Output the [X, Y] coordinate of the center of the cell containing the given text.  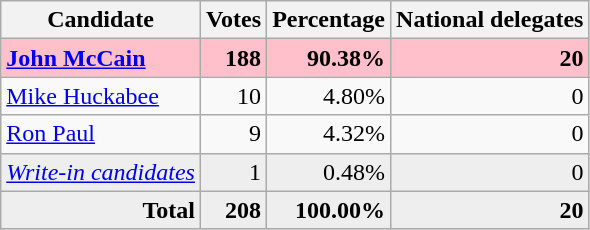
208 [233, 210]
1 [233, 172]
Total [101, 210]
Write-in candidates [101, 172]
National delegates [490, 20]
100.00% [329, 210]
9 [233, 134]
90.38% [329, 58]
Percentage [329, 20]
Votes [233, 20]
0.48% [329, 172]
4.32% [329, 134]
10 [233, 96]
188 [233, 58]
4.80% [329, 96]
Candidate [101, 20]
Mike Huckabee [101, 96]
Ron Paul [101, 134]
John McCain [101, 58]
